Return (X, Y) of the center of cell containing provided text 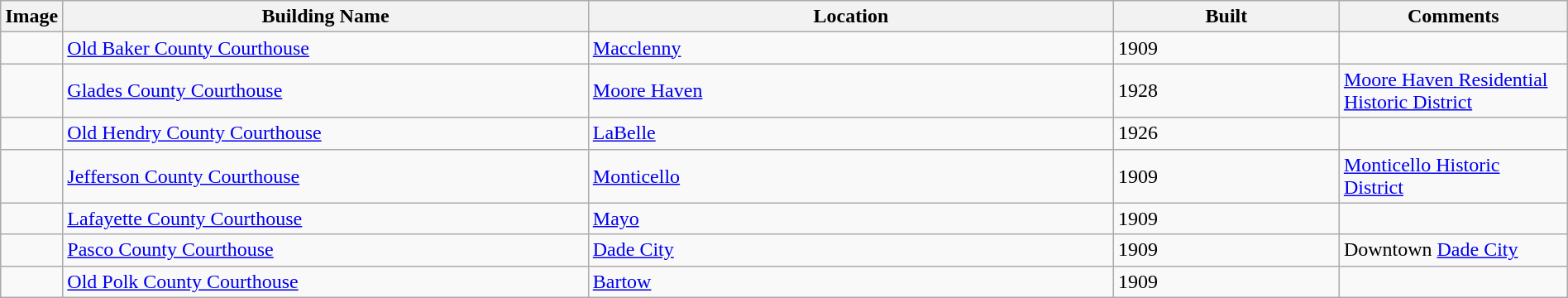
LaBelle (850, 133)
Old Hendry County Courthouse (326, 133)
Comments (1453, 17)
Location (850, 17)
Monticello Historic District (1453, 175)
Downtown Dade City (1453, 250)
Moore Haven Residential Historic District (1453, 91)
1928 (1227, 91)
Dade City (850, 250)
Image (31, 17)
Building Name (326, 17)
Pasco County Courthouse (326, 250)
Old Baker County Courthouse (326, 48)
Monticello (850, 175)
Moore Haven (850, 91)
Macclenny (850, 48)
Bartow (850, 281)
1926 (1227, 133)
Glades County Courthouse (326, 91)
Jefferson County Courthouse (326, 175)
Lafayette County Courthouse (326, 219)
Built (1227, 17)
Old Polk County Courthouse (326, 281)
Mayo (850, 219)
